From the cell containing the given text, extract its center point as [X, Y] coordinate. 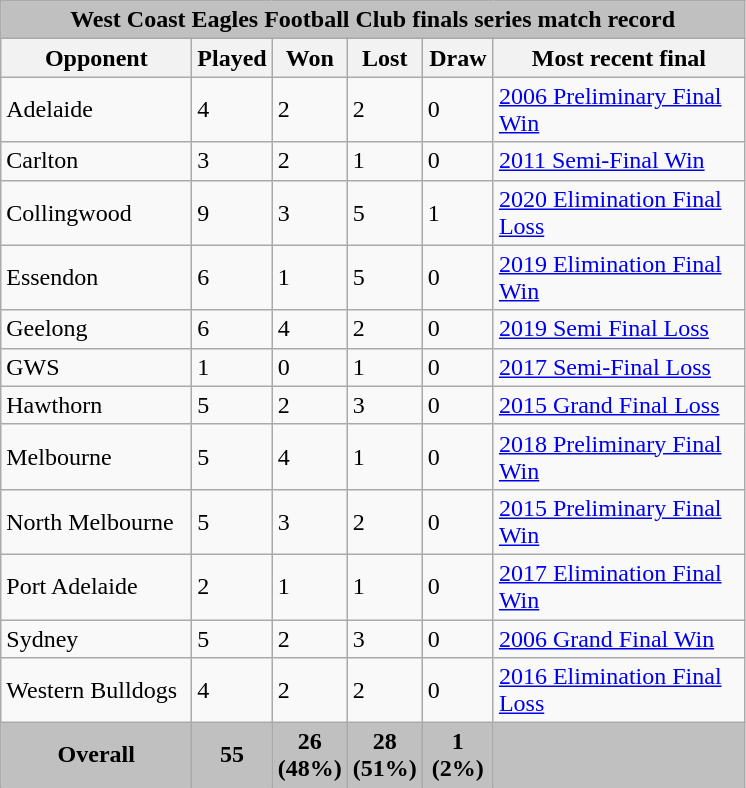
Essendon [96, 278]
Won [310, 58]
2017 Semi-Final Loss [618, 367]
2011 Semi-Final Win [618, 161]
GWS [96, 367]
Draw [458, 58]
Opponent [96, 58]
2019 Semi Final Loss [618, 329]
Overall [96, 756]
2015 Preliminary Final Win [618, 522]
North Melbourne [96, 522]
2018 Preliminary Final Win [618, 456]
2006 Grand Final Win [618, 639]
28 (51%) [384, 756]
1 (2%) [458, 756]
Adelaide [96, 110]
Sydney [96, 639]
2015 Grand Final Loss [618, 405]
2006 Preliminary Final Win [618, 110]
Hawthorn [96, 405]
Western Bulldogs [96, 690]
2017 Elimination Final Win [618, 586]
26 (48%) [310, 756]
Carlton [96, 161]
Lost [384, 58]
55 [232, 756]
Played [232, 58]
Most recent final [618, 58]
West Coast Eagles Football Club finals series match record [373, 20]
Collingwood [96, 212]
9 [232, 212]
2016 Elimination Final Loss [618, 690]
Port Adelaide [96, 586]
Geelong [96, 329]
Melbourne [96, 456]
2020 Elimination Final Loss [618, 212]
2019 Elimination Final Win [618, 278]
